Determine the (x, y) coordinate at the center of the cell enclosing the given text.  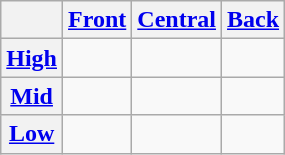
Mid (32, 96)
Central (177, 20)
High (32, 58)
Back (254, 20)
Low (32, 134)
Front (98, 20)
